Find where the given text appears and provide that cell's center as (X, Y) coordinate. 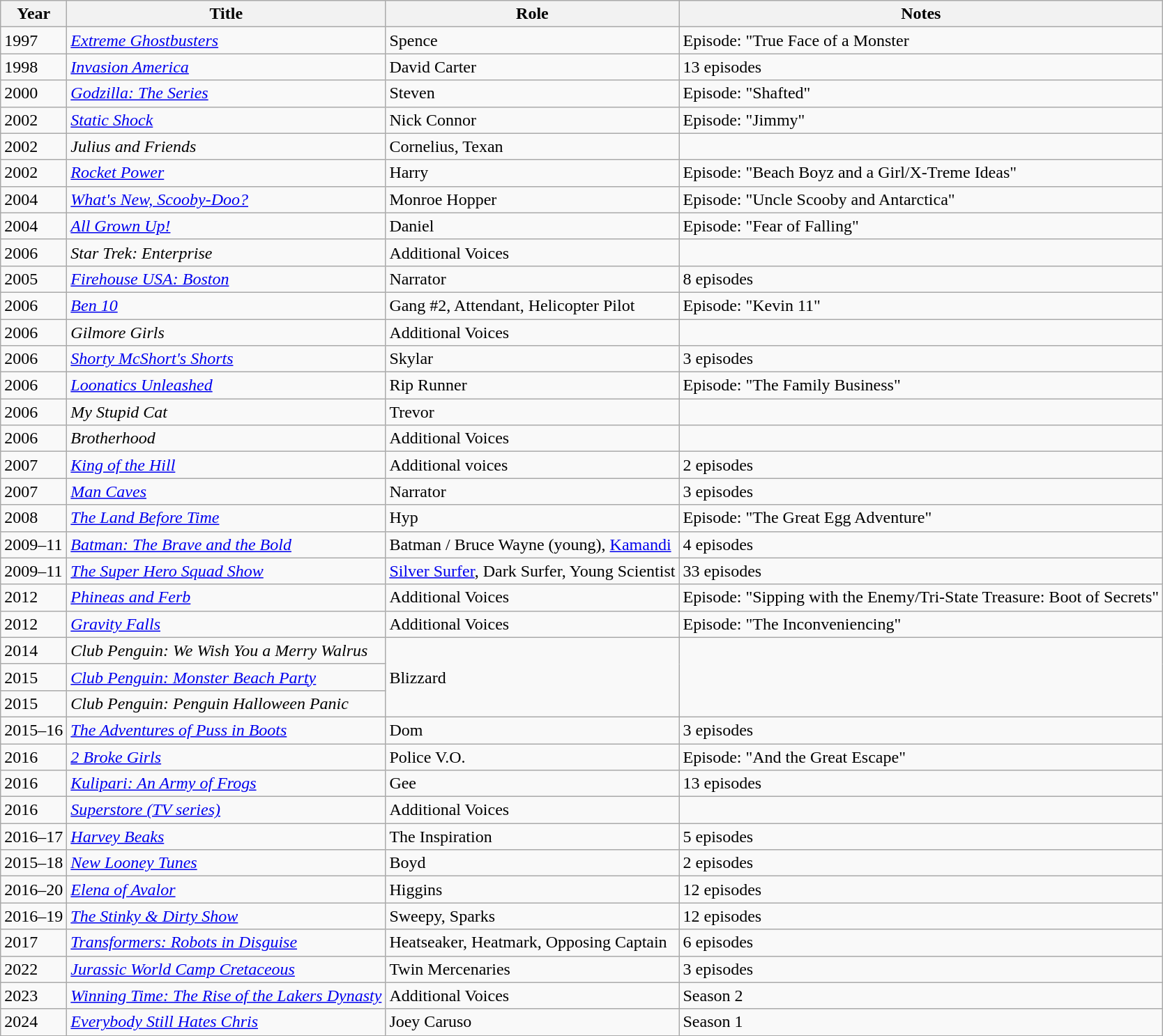
2023 (33, 996)
Hyp (533, 518)
King of the Hill (226, 465)
1998 (33, 67)
Julius and Friends (226, 146)
New Looney Tunes (226, 863)
All Grown Up! (226, 226)
Brotherhood (226, 439)
Godzilla: The Series (226, 93)
2016–20 (33, 890)
Episode: "Fear of Falling" (921, 226)
Boyd (533, 863)
Harvey Beaks (226, 837)
What's New, Scooby-Doo? (226, 199)
Loonatics Unleashed (226, 386)
Everybody Still Hates Chris (226, 1022)
33 episodes (921, 571)
Episode: "The Great Egg Adventure" (921, 518)
Trevor (533, 412)
Gilmore Girls (226, 333)
My Stupid Cat (226, 412)
Joey Caruso (533, 1022)
The Land Before Time (226, 518)
Season 2 (921, 996)
Episode: "Shafted" (921, 93)
Episode: "True Face of a Monster (921, 40)
Harry (533, 173)
2015–18 (33, 863)
2017 (33, 943)
Transformers: Robots in Disguise (226, 943)
2008 (33, 518)
The Stinky & Dirty Show (226, 916)
Kulipari: An Army of Frogs (226, 784)
Winning Time: The Rise of the Lakers Dynasty (226, 996)
Club Penguin: Monster Beach Party (226, 677)
The Adventures of Puss in Boots (226, 730)
Monroe Hopper (533, 199)
Episode: "Sipping with the Enemy/Tri-State Treasure: Boot of Secrets" (921, 597)
Spence (533, 40)
2014 (33, 650)
2015–16 (33, 730)
2005 (33, 279)
Silver Surfer, Dark Surfer, Young Scientist (533, 571)
Extreme Ghostbusters (226, 40)
Cornelius, Texan (533, 146)
Batman: The Brave and the Bold (226, 544)
Star Trek: Enterprise (226, 252)
Gravity Falls (226, 624)
Episode: "Jimmy" (921, 120)
Shorty McShort's Shorts (226, 359)
Dom (533, 730)
Superstore (TV series) (226, 810)
5 episodes (921, 837)
2016–19 (33, 916)
Twin Mercenaries (533, 969)
Episode: "Kevin 11" (921, 305)
Elena of Avalor (226, 890)
8 episodes (921, 279)
Firehouse USA: Boston (226, 279)
Gee (533, 784)
Additional voices (533, 465)
Year (33, 14)
Static Shock (226, 120)
Episode: "And the Great Escape" (921, 756)
Steven (533, 93)
2024 (33, 1022)
Phineas and Ferb (226, 597)
Notes (921, 14)
Club Penguin: We Wish You a Merry Walrus (226, 650)
Batman / Bruce Wayne (young), Kamandi (533, 544)
2016–17 (33, 837)
Skylar (533, 359)
Club Penguin: Penguin Halloween Panic (226, 703)
6 episodes (921, 943)
Episode: "Beach Boyz and a Girl/X-Treme Ideas" (921, 173)
Episode: "The Family Business" (921, 386)
Man Caves (226, 492)
The Super Hero Squad Show (226, 571)
Rip Runner (533, 386)
Jurassic World Camp Cretaceous (226, 969)
Title (226, 14)
The Inspiration (533, 837)
Gang #2, Attendant, Helicopter Pilot (533, 305)
Heatseaker, Heatmark, Opposing Captain (533, 943)
Higgins (533, 890)
Role (533, 14)
Sweepy, Sparks (533, 916)
2000 (33, 93)
4 episodes (921, 544)
Daniel (533, 226)
Episode: "Uncle Scooby and Antarctica" (921, 199)
Invasion America (226, 67)
David Carter (533, 67)
Episode: "The Inconveniencing" (921, 624)
2 Broke Girls (226, 756)
Rocket Power (226, 173)
Season 1 (921, 1022)
Nick Connor (533, 120)
1997 (33, 40)
Ben 10 (226, 305)
Police V.O. (533, 756)
2022 (33, 969)
Blizzard (533, 677)
